Provide the (x, y) coordinate of the cell's center where the given text is located.  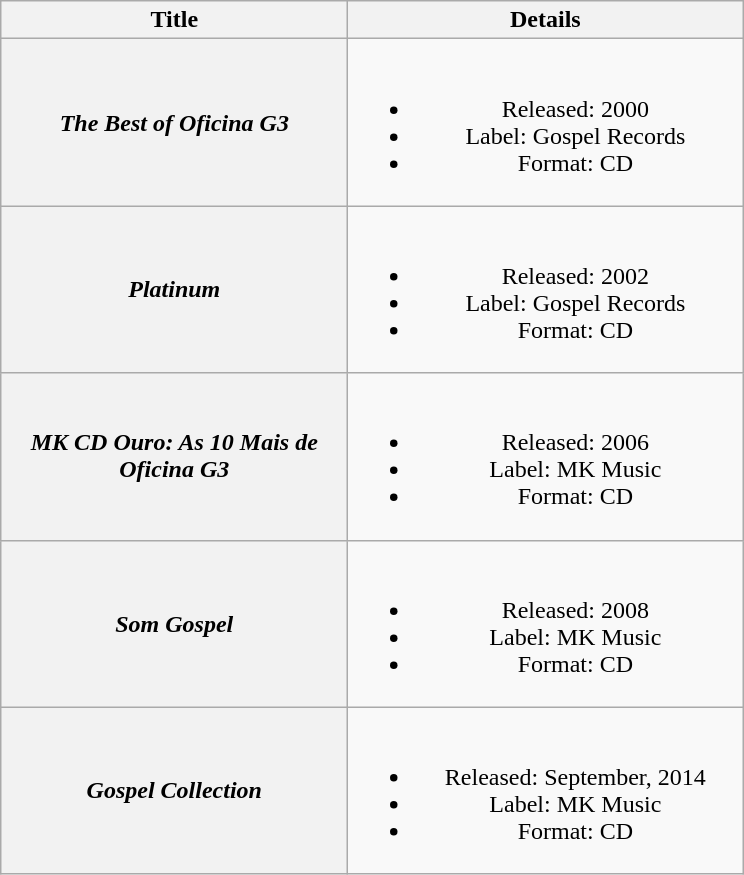
Released: September, 2014Label: MK MusicFormat: CD (546, 790)
MK CD Ouro: As 10 Mais de Oficina G3 (174, 456)
Platinum (174, 290)
Released: 2002Label: Gospel RecordsFormat: CD (546, 290)
Released: 2008Label: MK MusicFormat: CD (546, 624)
Released: 2006Label: MK MusicFormat: CD (546, 456)
Released: 2000Label: Gospel RecordsFormat: CD (546, 122)
The Best of Oficina G3 (174, 122)
Details (546, 20)
Title (174, 20)
Gospel Collection (174, 790)
Som Gospel (174, 624)
